Scan for the cell matching the given text and deliver its [X, Y] coordinate at center. 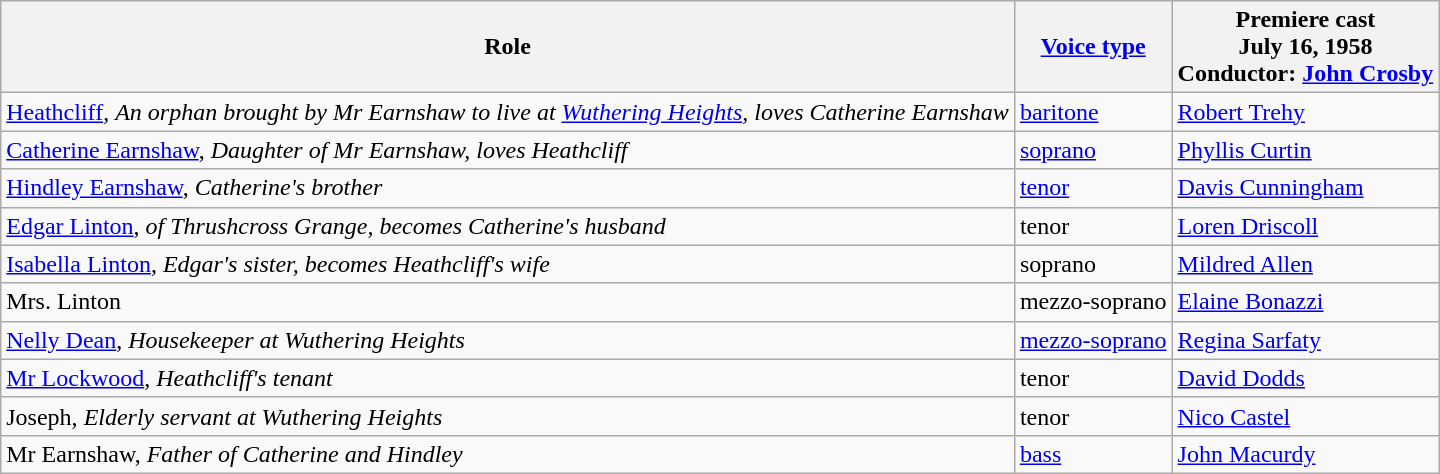
Mr Lockwood, Heathcliff's tenant [508, 378]
Role [508, 47]
Mildred Allen [1306, 264]
Regina Sarfaty [1306, 340]
baritone [1093, 112]
Voice type [1093, 47]
Elaine Bonazzi [1306, 302]
Isabella Linton, Edgar's sister, becomes Heathcliff's wife [508, 264]
Catherine Earnshaw, Daughter of Mr Earnshaw, loves Heathcliff [508, 150]
Nico Castel [1306, 416]
John Macurdy [1306, 454]
Phyllis Curtin [1306, 150]
bass [1093, 454]
David Dodds [1306, 378]
Joseph, Elderly servant at Wuthering Heights [508, 416]
Robert Trehy [1306, 112]
Hindley Earnshaw, Catherine's brother [508, 188]
Loren Driscoll [1306, 226]
Mrs. Linton [508, 302]
Edgar Linton, of Thrushcross Grange, becomes Catherine's husband [508, 226]
Premiere castJuly 16, 1958Conductor: John Crosby [1306, 47]
Nelly Dean, Housekeeper at Wuthering Heights [508, 340]
Heathcliff, An orphan brought by Mr Earnshaw to live at Wuthering Heights, loves Catherine Earnshaw [508, 112]
Mr Earnshaw, Father of Catherine and Hindley [508, 454]
Davis Cunningham [1306, 188]
